Provide the (x, y) coordinate of the cell's center where the given text is located.  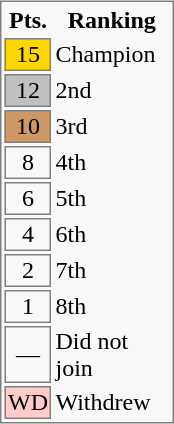
4th (112, 164)
10 (28, 128)
5th (112, 200)
Champion (112, 56)
WD (28, 404)
Pts. (28, 21)
Withdrew (112, 404)
3rd (112, 128)
— (28, 356)
8 (28, 164)
1 (28, 308)
2nd (112, 92)
Ranking (112, 21)
4 (28, 236)
6 (28, 200)
Did not join (112, 356)
12 (28, 92)
7th (112, 272)
8th (112, 308)
2 (28, 272)
15 (28, 56)
6th (112, 236)
